Find where the given text appears and provide that cell's center as (X, Y) coordinate. 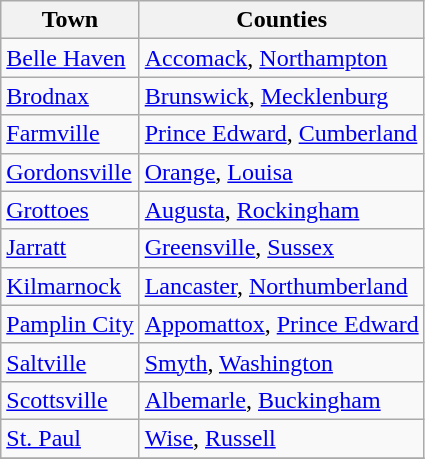
Kilmarnock (70, 286)
Greensville, Sussex (282, 248)
Orange, Louisa (282, 172)
Saltville (70, 362)
Augusta, Rockingham (282, 210)
Farmville (70, 134)
Smyth, Washington (282, 362)
Brunswick, Mecklenburg (282, 96)
Scottsville (70, 400)
St. Paul (70, 438)
Counties (282, 20)
Jarratt (70, 248)
Appomattox, Prince Edward (282, 324)
Grottoes (70, 210)
Pamplin City (70, 324)
Prince Edward, Cumberland (282, 134)
Gordonsville (70, 172)
Town (70, 20)
Belle Haven (70, 58)
Albemarle, Buckingham (282, 400)
Accomack, Northampton (282, 58)
Wise, Russell (282, 438)
Lancaster, Northumberland (282, 286)
Brodnax (70, 96)
